Pinpoint the cell where the given text exists, returning its (x, y) midpoint coordinate. 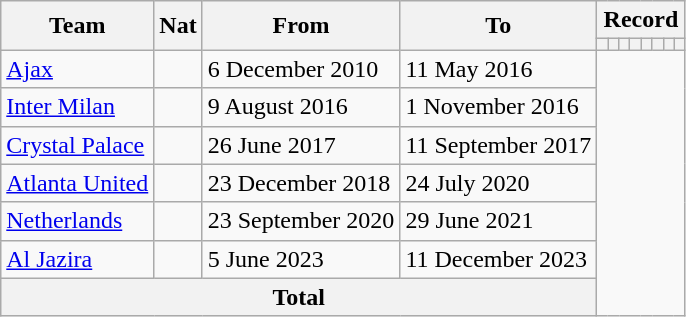
Netherlands (78, 221)
6 December 2010 (301, 69)
26 June 2017 (301, 145)
1 November 2016 (498, 107)
23 September 2020 (301, 221)
From (301, 26)
23 December 2018 (301, 183)
11 December 2023 (498, 259)
Crystal Palace (78, 145)
24 July 2020 (498, 183)
11 May 2016 (498, 69)
9 August 2016 (301, 107)
Atlanta United (78, 183)
Inter Milan (78, 107)
11 September 2017 (498, 145)
To (498, 26)
Total (299, 297)
Record (641, 20)
Ajax (78, 69)
Nat (178, 26)
Al Jazira (78, 259)
Team (78, 26)
5 June 2023 (301, 259)
29 June 2021 (498, 221)
